Pinpoint the cell where the given text exists, returning its (X, Y) midpoint coordinate. 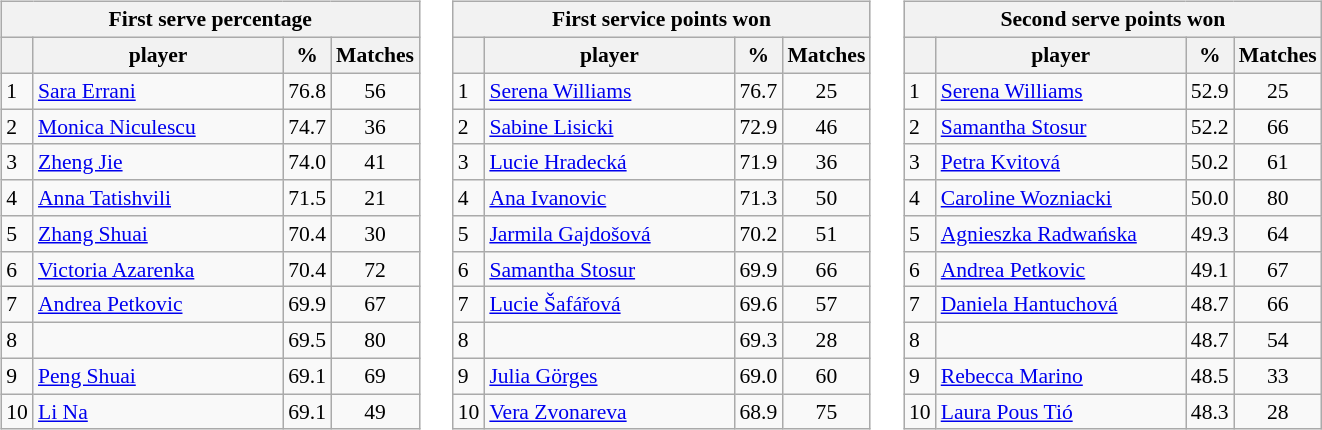
71.5 (307, 198)
Caroline Wozniacki (1061, 198)
64 (1278, 234)
Zheng Jie (158, 162)
30 (375, 234)
Jarmila Gajdošová (609, 234)
49.1 (1210, 269)
Rebecca Marino (1061, 376)
First serve percentage (210, 20)
75 (826, 412)
76.8 (307, 91)
72.9 (758, 127)
69.0 (758, 376)
69.6 (758, 305)
Daniela Hantuchová (1061, 305)
Julia Görges (609, 376)
71.9 (758, 162)
Petra Kvitová (1061, 162)
74.7 (307, 127)
21 (375, 198)
Victoria Azarenka (158, 269)
52.9 (1210, 91)
72 (375, 269)
Lucie Šafářová (609, 305)
48.3 (1210, 412)
Anna Tatishvili (158, 198)
60 (826, 376)
Li Na (158, 412)
Laura Pous Tió (1061, 412)
71.3 (758, 198)
First service points won (662, 20)
69.3 (758, 340)
68.9 (758, 412)
50 (826, 198)
Zhang Shuai (158, 234)
61 (1278, 162)
Sabine Lisicki (609, 127)
41 (375, 162)
56 (375, 91)
Ana Ivanovic (609, 198)
Lucie Hradecká (609, 162)
54 (1278, 340)
Second serve points won (1113, 20)
33 (1278, 376)
Peng Shuai (158, 376)
74.0 (307, 162)
50.2 (1210, 162)
57 (826, 305)
Monica Niculescu (158, 127)
49 (375, 412)
46 (826, 127)
51 (826, 234)
52.2 (1210, 127)
50.0 (1210, 198)
Vera Zvonareva (609, 412)
69 (375, 376)
70.2 (758, 234)
69.5 (307, 340)
76.7 (758, 91)
49.3 (1210, 234)
Sara Errani (158, 91)
48.5 (1210, 376)
Agnieszka Radwańska (1061, 234)
